From the cell containing the given text, extract its center point as (x, y) coordinate. 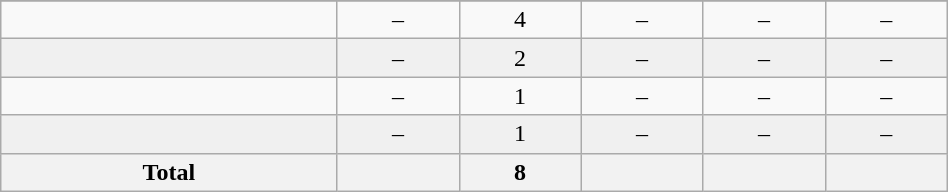
8 (520, 172)
Total (169, 172)
4 (520, 20)
2 (520, 58)
